Pinpoint the cell where the given text exists, returning its (x, y) midpoint coordinate. 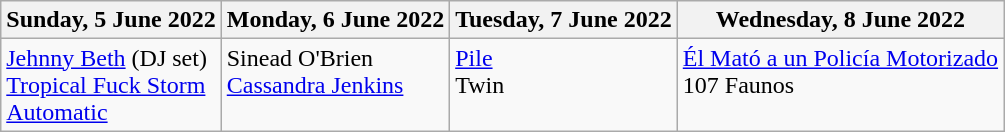
Monday, 6 June 2022 (335, 20)
Él Mató a un Policía Motorizado107 Faunos (840, 85)
Wednesday, 8 June 2022 (840, 20)
Tuesday, 7 June 2022 (564, 20)
Sunday, 5 June 2022 (111, 20)
Sinead O'BrienCassandra Jenkins (335, 85)
PileTwin (564, 85)
Jehnny Beth (DJ set)Tropical Fuck StormAutomatic (111, 85)
